Determine the [X, Y] coordinate at the center of the cell enclosing the given text.  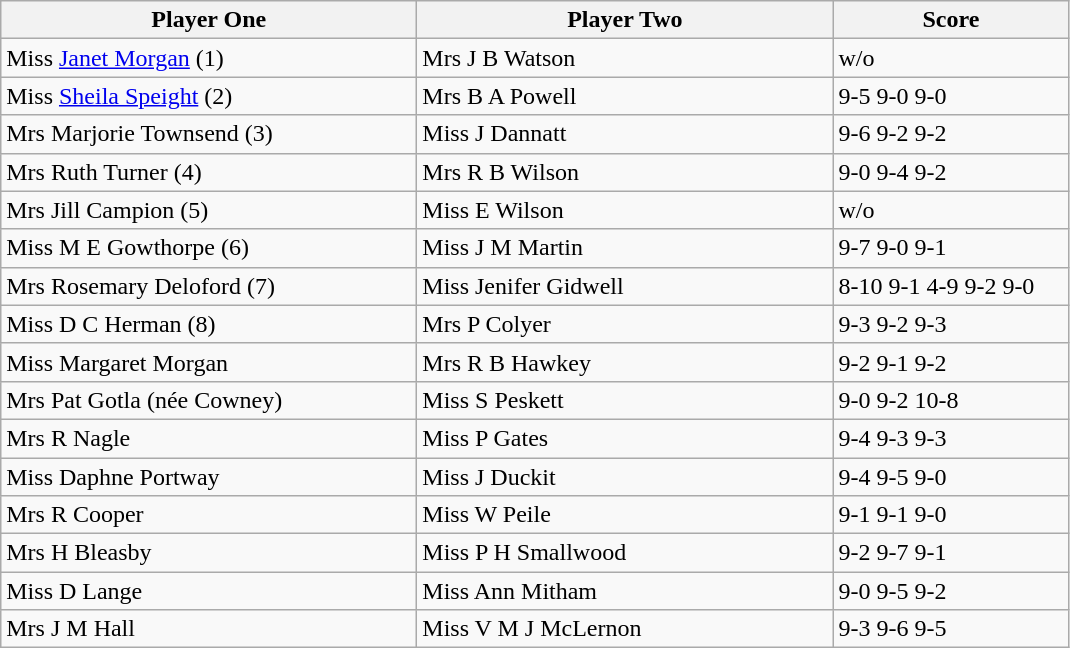
Mrs Marjorie Townsend (3) [209, 134]
Miss J M Martin [625, 248]
8-10 9-1 4-9 9-2 9-0 [951, 286]
9-3 9-6 9-5 [951, 629]
Mrs J M Hall [209, 629]
Mrs J B Watson [625, 58]
9-5 9-0 9-0 [951, 96]
Miss Sheila Speight (2) [209, 96]
Miss J Dannatt [625, 134]
Miss M E Gowthorpe (6) [209, 248]
Miss P H Smallwood [625, 553]
Mrs Ruth Turner (4) [209, 172]
Score [951, 20]
9-0 9-5 9-2 [951, 591]
Miss V M J McLernon [625, 629]
Mrs Rosemary Deloford (7) [209, 286]
Miss Ann Mitham [625, 591]
Mrs R Cooper [209, 515]
Miss D Lange [209, 591]
Miss Daphne Portway [209, 477]
Mrs P Colyer [625, 324]
Mrs B A Powell [625, 96]
9-2 9-7 9-1 [951, 553]
Mrs Pat Gotla (née Cowney) [209, 400]
9-7 9-0 9-1 [951, 248]
Mrs R B Hawkey [625, 362]
Player Two [625, 20]
9-0 9-4 9-2 [951, 172]
Miss J Duckit [625, 477]
9-4 9-3 9-3 [951, 438]
Miss D C Herman (8) [209, 324]
Miss Margaret Morgan [209, 362]
9-2 9-1 9-2 [951, 362]
9-0 9-2 10-8 [951, 400]
Miss W Peile [625, 515]
Mrs H Bleasby [209, 553]
Miss Jenifer Gidwell [625, 286]
Miss E Wilson [625, 210]
Miss Janet Morgan (1) [209, 58]
Player One [209, 20]
Mrs Jill Campion (5) [209, 210]
Miss S Peskett [625, 400]
9-4 9-5 9-0 [951, 477]
9-6 9-2 9-2 [951, 134]
9-1 9-1 9-0 [951, 515]
Mrs R Nagle [209, 438]
Miss P Gates [625, 438]
Mrs R B Wilson [625, 172]
9-3 9-2 9-3 [951, 324]
